Pinpoint the cell where the given text exists, returning its (x, y) midpoint coordinate. 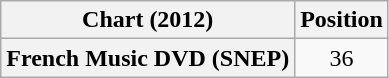
French Music DVD (SNEP) (148, 58)
Position (342, 20)
Chart (2012) (148, 20)
36 (342, 58)
